Identify which cell holds the provided text, then report its (x, y) central coordinate. 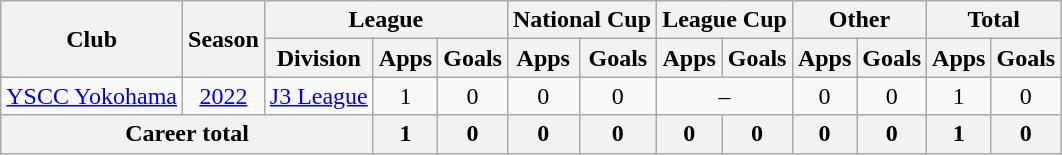
– (725, 96)
Other (859, 20)
Total (994, 20)
2022 (224, 96)
League Cup (725, 20)
Career total (188, 134)
National Cup (582, 20)
J3 League (318, 96)
YSCC Yokohama (92, 96)
Season (224, 39)
League (386, 20)
Division (318, 58)
Club (92, 39)
